Capture the cell that displays the provided text and extract its (x, y) central coordinate. 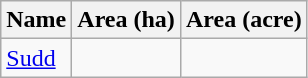
Area (ha) (126, 20)
Area (acre) (244, 20)
Name (36, 20)
Sudd (36, 58)
